Extract the (x, y) coordinate from the center of the cell holding the provided text.  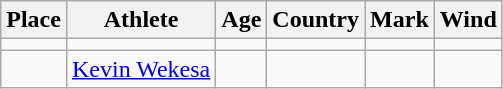
Kevin Wekesa (140, 69)
Age (242, 20)
Wind (468, 20)
Place (34, 20)
Mark (400, 20)
Athlete (140, 20)
Country (316, 20)
